Detect which cell encompasses the target text, then output its [X, Y] center coordinate. 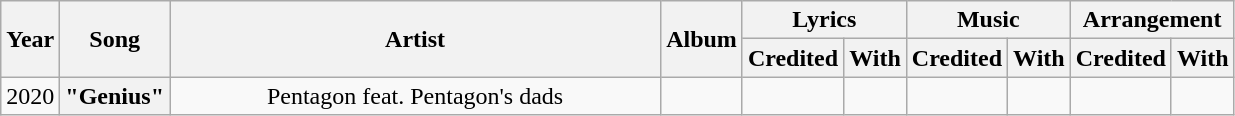
Music [988, 20]
Album [702, 39]
Arrangement [1152, 20]
Song [115, 39]
2020 [30, 96]
"Genius" [115, 96]
Year [30, 39]
Artist [416, 39]
Lyrics [824, 20]
Pentagon feat. Pentagon's dads [416, 96]
